Scan for the cell matching the given text and deliver its (X, Y) coordinate at center. 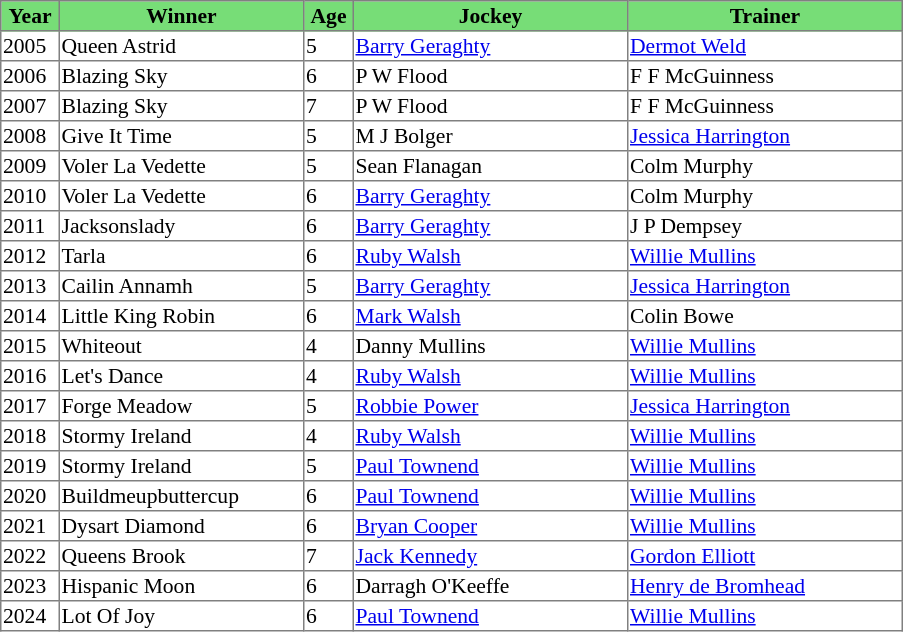
2017 (30, 406)
Queens Brook (181, 556)
2016 (30, 376)
Henry de Bromhead (765, 586)
Tarla (181, 256)
2023 (30, 586)
2015 (30, 346)
2013 (30, 286)
Jack Kennedy (490, 556)
Jacksonslady (181, 226)
2022 (30, 556)
J P Dempsey (765, 226)
Little King Robin (181, 316)
Let's Dance (181, 376)
Darragh O'Keeffe (490, 586)
Danny Mullins (490, 346)
2019 (30, 466)
Jockey (490, 16)
Whiteout (181, 346)
2009 (30, 166)
2005 (30, 46)
2018 (30, 436)
Hispanic Moon (181, 586)
2012 (30, 256)
2024 (30, 616)
Forge Meadow (181, 406)
2020 (30, 496)
Winner (181, 16)
Dermot Weld (765, 46)
M J Bolger (490, 136)
Cailin Annamh (181, 286)
2021 (30, 526)
Sean Flanagan (490, 166)
Colin Bowe (765, 316)
Robbie Power (490, 406)
Lot Of Joy (181, 616)
Bryan Cooper (490, 526)
Queen Astrid (181, 46)
Buildmeupbuttercup (181, 496)
Year (30, 16)
Give It Time (181, 136)
Trainer (765, 16)
2007 (30, 106)
Mark Walsh (490, 316)
2014 (30, 316)
Gordon Elliott (765, 556)
2008 (30, 136)
2006 (30, 76)
Age (329, 16)
2010 (30, 196)
2011 (30, 226)
Dysart Diamond (181, 526)
